For the text-containing cell, return its midpoint in [X, Y] coordinate format. 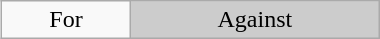
For [66, 20]
Against [254, 20]
